From the cell containing the given text, extract its center point as (x, y) coordinate. 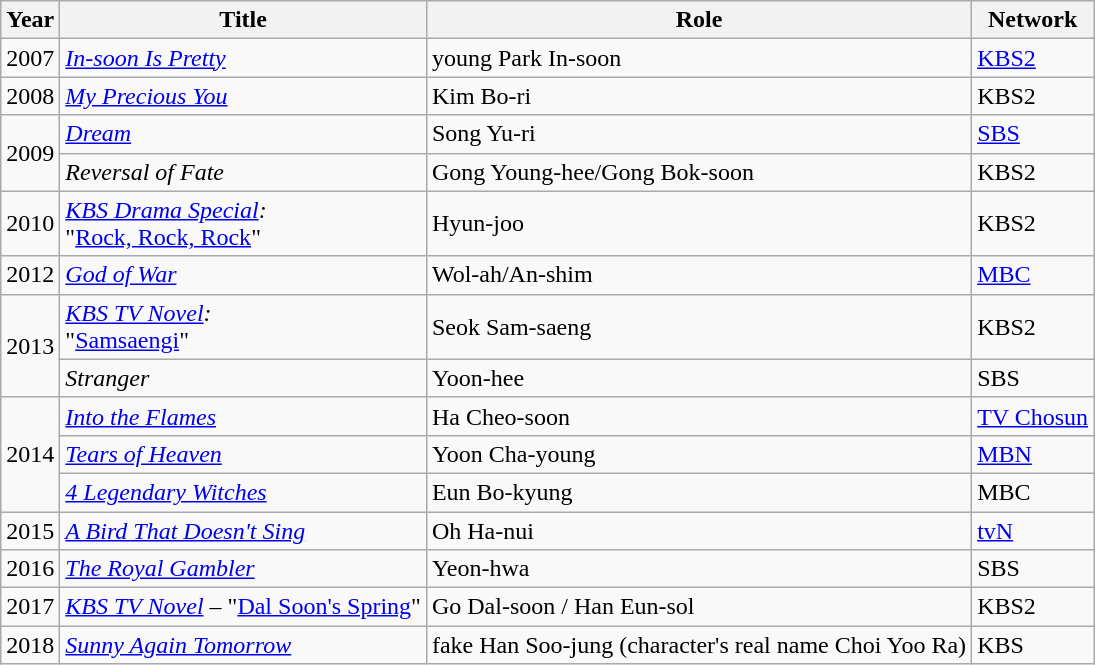
Go Dal-soon / Han Eun-sol (698, 607)
Role (698, 20)
Network (1033, 20)
In-soon Is Pretty (244, 58)
KBS Drama Special:"Rock, Rock, Rock" (244, 224)
Gong Young-hee/Gong Bok-soon (698, 172)
TV Chosun (1033, 416)
2013 (30, 346)
Reversal of Fate (244, 172)
Oh Ha-nui (698, 531)
Wol-ah/An-shim (698, 275)
MBN (1033, 454)
Kim Bo-ri (698, 96)
2009 (30, 153)
2007 (30, 58)
Yeon-hwa (698, 569)
2010 (30, 224)
fake Han Soo-jung (character's real name Choi Yoo Ra) (698, 645)
KBS TV Novel:"Samsaengi" (244, 326)
A Bird That Doesn't Sing (244, 531)
KBS TV Novel – "Dal Soon's Spring" (244, 607)
2017 (30, 607)
Tears of Heaven (244, 454)
2018 (30, 645)
Hyun-joo (698, 224)
Yoon-hee (698, 378)
Seok Sam-saeng (698, 326)
Stranger (244, 378)
2015 (30, 531)
4 Legendary Witches (244, 492)
Ha Cheo-soon (698, 416)
Year (30, 20)
2008 (30, 96)
young Park In-soon (698, 58)
Yoon Cha-young (698, 454)
Title (244, 20)
God of War (244, 275)
Into the Flames (244, 416)
My Precious You (244, 96)
KBS (1033, 645)
Song Yu-ri (698, 134)
Sunny Again Tomorrow (244, 645)
tvN (1033, 531)
The Royal Gambler (244, 569)
2012 (30, 275)
Dream (244, 134)
Eun Bo-kyung (698, 492)
2016 (30, 569)
2014 (30, 454)
